Search for the cell housing the specified text and yield its (X, Y) center coordinate. 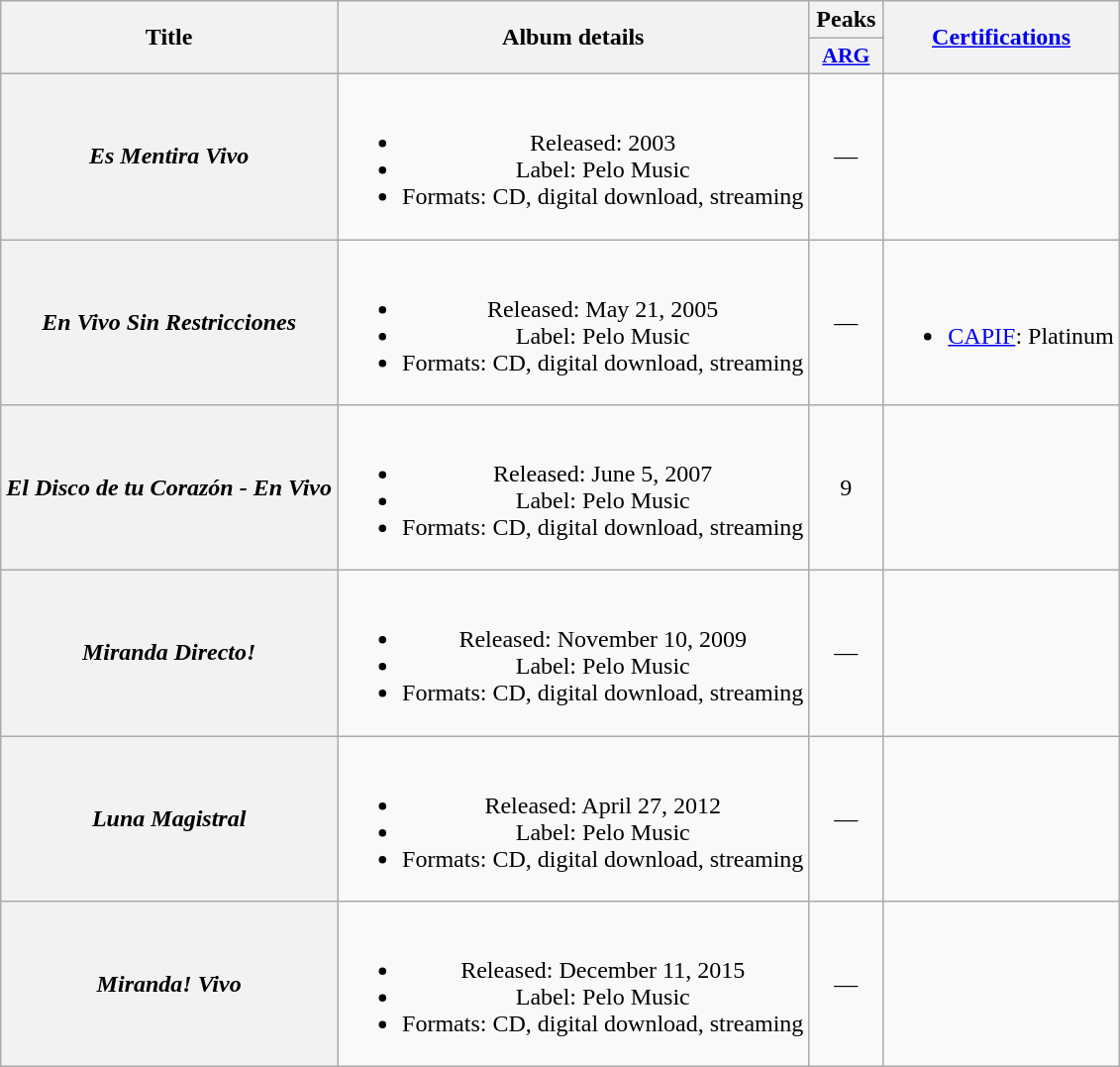
En Vivo Sin Restricciones (169, 323)
Es Mentira Vivo (169, 157)
Released: June 5, 2007Label: Pelo MusicFormats: CD, digital download, streaming (573, 487)
9 (846, 487)
Released: 2003Label: Pelo MusicFormats: CD, digital download, streaming (573, 157)
Peaks (846, 20)
Album details (573, 38)
Released: November 10, 2009Label: Pelo MusicFormats: CD, digital download, streaming (573, 654)
Luna Magistral (169, 818)
ARG (846, 56)
CAPIF: Platinum (1001, 323)
Certifications (1001, 38)
Title (169, 38)
Miranda Directo! (169, 654)
Released: May 21, 2005Label: Pelo MusicFormats: CD, digital download, streaming (573, 323)
Miranda! Vivo (169, 985)
El Disco de tu Corazón - En Vivo (169, 487)
Released: December 11, 2015Label: Pelo MusicFormats: CD, digital download, streaming (573, 985)
Released: April 27, 2012Label: Pelo MusicFormats: CD, digital download, streaming (573, 818)
